Capture the cell that displays the provided text and extract its [X, Y] central coordinate. 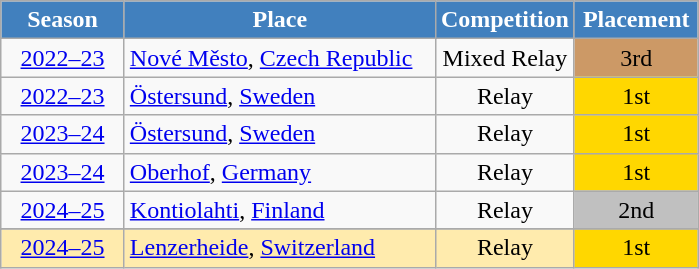
Competition [504, 20]
Kontiolahti, Finland [280, 210]
Season [63, 20]
Nové Město, Czech Republic [280, 58]
Mixed Relay [504, 58]
Place [280, 20]
Oberhof, Germany [280, 172]
3rd [636, 58]
Placement [636, 20]
2nd [636, 210]
Lenzerheide, Switzerland [280, 248]
